Extract the (X, Y) coordinate from the center of the cell holding the provided text.  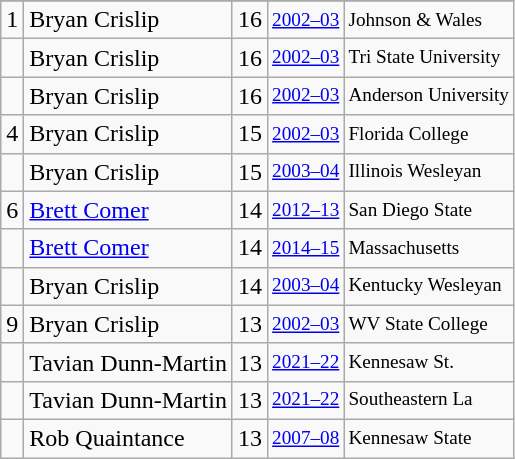
Tri State University (429, 58)
2014–15 (306, 248)
Kennesaw St. (429, 362)
Anderson University (429, 96)
Florida College (429, 134)
Illinois Wesleyan (429, 172)
Kentucky Wesleyan (429, 286)
Kennesaw State (429, 438)
San Diego State (429, 210)
2012–13 (306, 210)
Johnson & Wales (429, 20)
WV State College (429, 324)
4 (12, 134)
9 (12, 324)
1 (12, 20)
Southeastern La (429, 400)
Rob Quaintance (128, 438)
Massachusetts (429, 248)
6 (12, 210)
2007–08 (306, 438)
